Return the [X, Y] coordinate for the center point of the cell that contains the specified text.  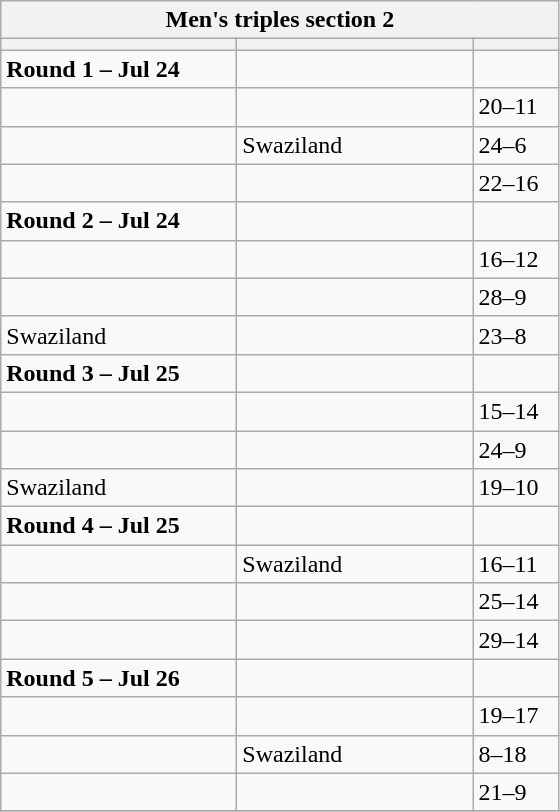
28–9 [516, 297]
19–17 [516, 716]
20–11 [516, 107]
Round 3 – Jul 25 [119, 373]
Men's triples section 2 [280, 20]
19–10 [516, 488]
22–16 [516, 183]
16–11 [516, 564]
Round 5 – Jul 26 [119, 678]
29–14 [516, 640]
16–12 [516, 259]
25–14 [516, 602]
15–14 [516, 411]
8–18 [516, 754]
24–9 [516, 449]
24–6 [516, 145]
21–9 [516, 792]
Round 2 – Jul 24 [119, 221]
Round 1 – Jul 24 [119, 69]
23–8 [516, 335]
Round 4 – Jul 25 [119, 526]
